Return [X, Y] of the center of cell containing provided text 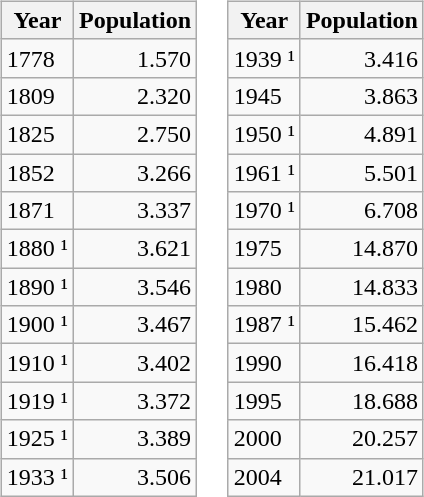
3.416 [362, 58]
14.870 [362, 249]
2004 [264, 477]
3.337 [136, 211]
1995 [264, 401]
1910 ¹ [37, 363]
3.402 [136, 363]
1778 [37, 58]
2.320 [136, 96]
1925 ¹ [37, 439]
1990 [264, 363]
1950 ¹ [264, 134]
1933 ¹ [37, 477]
1809 [37, 96]
21.017 [362, 477]
1961 ¹ [264, 173]
2.750 [136, 134]
1.570 [136, 58]
15.462 [362, 325]
1825 [37, 134]
3.467 [136, 325]
16.418 [362, 363]
1987 ¹ [264, 325]
1919 ¹ [37, 401]
1975 [264, 249]
3.389 [136, 439]
1900 ¹ [37, 325]
6.708 [362, 211]
1980 [264, 287]
2000 [264, 439]
1970 ¹ [264, 211]
1852 [37, 173]
3.546 [136, 287]
1880 ¹ [37, 249]
4.891 [362, 134]
14.833 [362, 287]
3.372 [136, 401]
1945 [264, 96]
20.257 [362, 439]
3.621 [136, 249]
3.266 [136, 173]
18.688 [362, 401]
1871 [37, 211]
1939 ¹ [264, 58]
1890 ¹ [37, 287]
3.863 [362, 96]
5.501 [362, 173]
3.506 [136, 477]
